Determine the (x, y) coordinate at the center of the cell enclosing the given text.  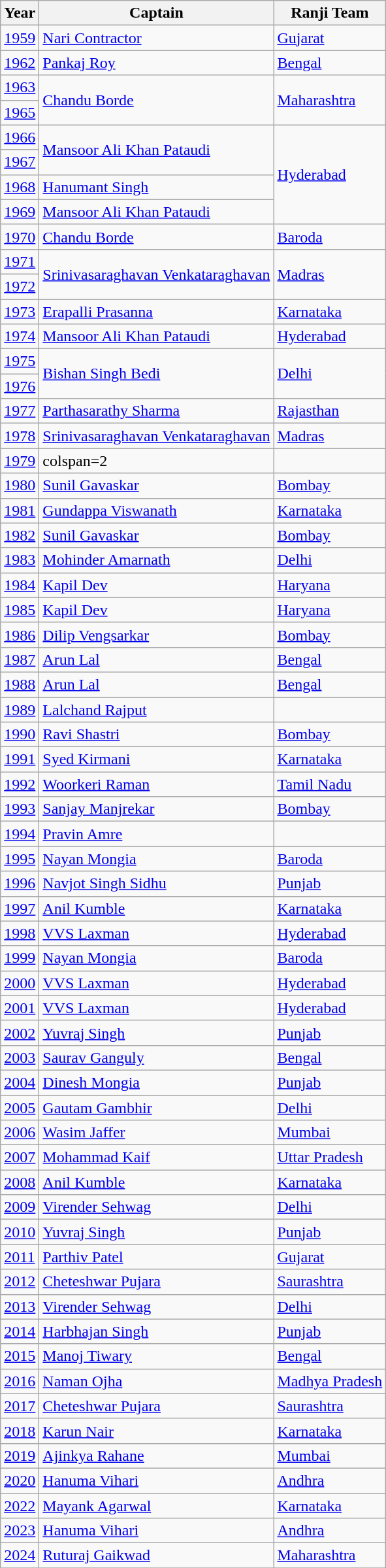
Hanumant Singh (157, 187)
1963 (20, 88)
Mohammad Kaif (157, 1158)
1977 (20, 411)
2019 (20, 1456)
Rajasthan (330, 411)
1972 (20, 286)
Dinesh Mongia (157, 1082)
2023 (20, 1531)
Naman Ojha (157, 1381)
Gundappa Viswanath (157, 510)
1989 (20, 709)
1978 (20, 436)
Manoj Tiwary (157, 1356)
Year (20, 13)
2015 (20, 1356)
Gautam Gambhir (157, 1108)
2001 (20, 1008)
Erapalli Prasanna (157, 312)
2018 (20, 1431)
2014 (20, 1331)
1995 (20, 859)
1968 (20, 187)
2024 (20, 1556)
1994 (20, 834)
2002 (20, 1033)
Parthasarathy Sharma (157, 411)
1962 (20, 63)
Saurav Ganguly (157, 1058)
Tamil Nadu (330, 784)
Madhya Pradesh (330, 1381)
1992 (20, 784)
Pravin Amre (157, 834)
Ravi Shastri (157, 735)
2004 (20, 1082)
1987 (20, 659)
1979 (20, 461)
1999 (20, 958)
1985 (20, 610)
1976 (20, 386)
Navjot Singh Sidhu (157, 884)
Harbhajan Singh (157, 1331)
Uttar Pradesh (330, 1158)
2003 (20, 1058)
2016 (20, 1381)
1986 (20, 635)
2013 (20, 1307)
1973 (20, 312)
1988 (20, 684)
2011 (20, 1257)
Nari Contractor (157, 38)
colspan=2 (157, 461)
1959 (20, 38)
Captain (157, 13)
1971 (20, 261)
Ajinkya Rahane (157, 1456)
1974 (20, 337)
Woorkeri Raman (157, 784)
1998 (20, 933)
Mayank Agarwal (157, 1505)
Pankaj Roy (157, 63)
2008 (20, 1182)
Mohinder Amarnath (157, 560)
1991 (20, 759)
1982 (20, 535)
1997 (20, 909)
1975 (20, 361)
1981 (20, 510)
1980 (20, 486)
1984 (20, 585)
Dilip Vengsarkar (157, 635)
1993 (20, 809)
1983 (20, 560)
1965 (20, 112)
Parthiv Patel (157, 1257)
Ruturaj Gaikwad (157, 1556)
Sanjay Manjrekar (157, 809)
1970 (20, 237)
Lalchand Rajput (157, 709)
1996 (20, 884)
Karun Nair (157, 1431)
Ranji Team (330, 13)
2009 (20, 1207)
2017 (20, 1406)
Bishan Singh Bedi (157, 374)
1966 (20, 137)
2005 (20, 1108)
Wasim Jaffer (157, 1133)
1969 (20, 212)
1967 (20, 162)
2007 (20, 1158)
2000 (20, 983)
2020 (20, 1480)
2006 (20, 1133)
Syed Kirmani (157, 759)
2010 (20, 1232)
2022 (20, 1505)
1990 (20, 735)
2012 (20, 1282)
